Output the [x, y] coordinate of the center of the cell containing the given text.  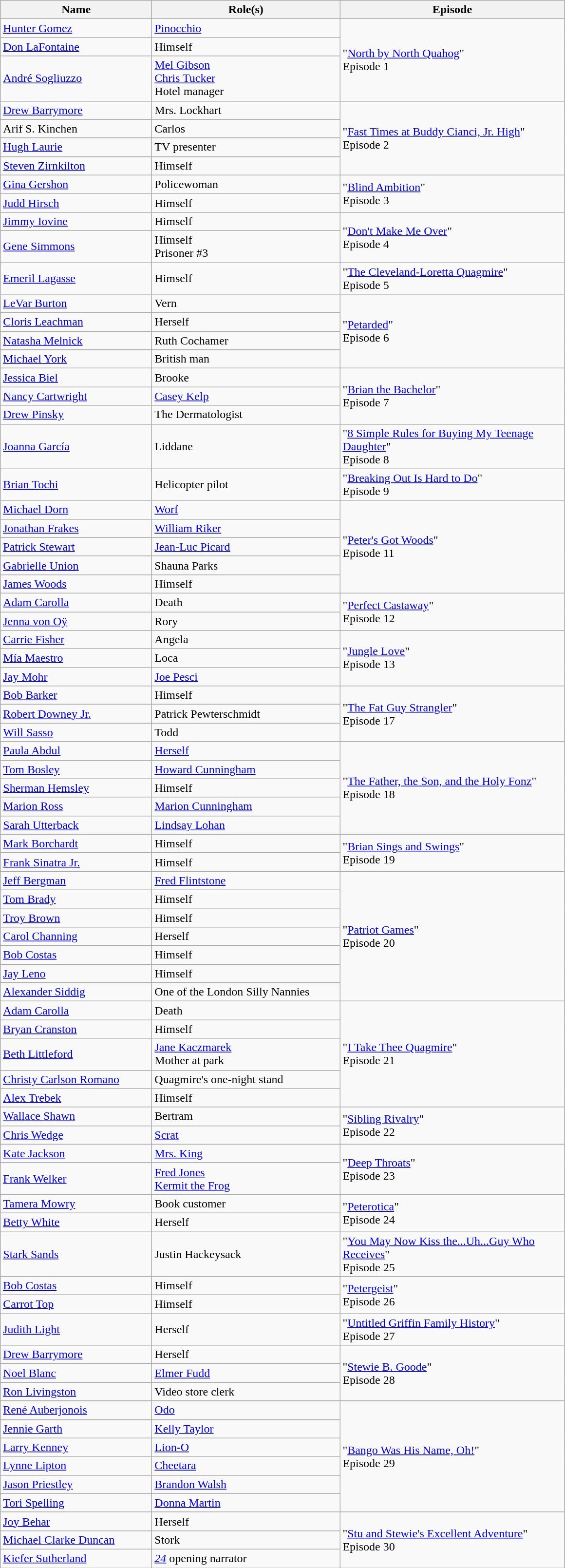
HimselfPrisoner #3 [246, 247]
Nancy Cartwright [76, 396]
"Untitled Griffin Family History"Episode 27 [452, 1329]
Jean-Luc Picard [246, 547]
Kiefer Sutherland [76, 1558]
Brian Tochi [76, 484]
Alexander Siddig [76, 992]
Michael Dorn [76, 510]
Jeff Bergman [76, 880]
Scrat [246, 1135]
Jay Mohr [76, 677]
"You May Now Kiss the...Uh...Guy Who Receives"Episode 25 [452, 1254]
Howard Cunningham [246, 769]
"Blind Ambition"Episode 3 [452, 193]
Frank Sinatra Jr. [76, 862]
Stork [246, 1540]
James Woods [76, 584]
Vern [246, 304]
Liddane [246, 446]
Loca [246, 658]
Chris Wedge [76, 1135]
Will Sasso [76, 732]
Ron Livingston [76, 1392]
Mark Borchardt [76, 843]
Kelly Taylor [246, 1429]
Cloris Leachman [76, 322]
Justin Hackeysack [246, 1254]
Lindsay Lohan [246, 825]
"Peter's Got Woods"Episode 11 [452, 547]
Book customer [246, 1204]
Judith Light [76, 1329]
Shauna Parks [246, 565]
"Perfect Castaway"Episode 12 [452, 612]
Alex Trebek [76, 1098]
Role(s) [246, 10]
"Bango Was His Name, Oh!"Episode 29 [452, 1456]
"Stu and Stewie's Excellent Adventure"Episode 30 [452, 1540]
"Brian Sings and Swings"Episode 19 [452, 853]
Frank Welker [76, 1178]
Worf [246, 510]
Troy Brown [76, 918]
Jane KaczmarekMother at park [246, 1054]
British man [246, 359]
Steven Zirnkilton [76, 166]
Christy Carlson Romano [76, 1079]
The Dermatologist [246, 415]
Mrs. King [246, 1153]
Donna Martin [246, 1503]
Patrick Stewart [76, 547]
Sarah Utterback [76, 825]
Joy Behar [76, 1521]
"The Fat Guy Strangler"Episode 17 [452, 714]
Beth Littleford [76, 1054]
Tom Brady [76, 899]
Paula Abdul [76, 751]
Betty White [76, 1222]
Fred JonesKermit the Frog [246, 1178]
Brooke [246, 378]
Carol Channing [76, 937]
One of the London Silly Nannies [246, 992]
Jonathan Frakes [76, 528]
Larry Kenney [76, 1447]
Tom Bosley [76, 769]
Judd Hirsch [76, 203]
Bryan Cranston [76, 1029]
Lion-O [246, 1447]
René Auberjonois [76, 1410]
Stark Sands [76, 1254]
"8 Simple Rules for Buying My Teenage Daughter"Episode 8 [452, 446]
Fred Flintstone [246, 880]
Ruth Cochamer [246, 341]
Casey Kelp [246, 396]
Gene Simmons [76, 247]
Jimmy Iovine [76, 221]
"North by North Quahog"Episode 1 [452, 60]
Todd [246, 732]
Joe Pesci [246, 677]
Joanna García [76, 446]
Bob Barker [76, 695]
Jay Leno [76, 974]
Bertram [246, 1116]
Lynne Lipton [76, 1466]
Kate Jackson [76, 1153]
Tori Spelling [76, 1503]
Mel GibsonChris TuckerHotel manager [246, 78]
Elmer Fudd [246, 1373]
Patrick Pewterschmidt [246, 714]
"Stewie B. Goode"Episode 28 [452, 1373]
"The Cleveland-Loretta Quagmire"Episode 5 [452, 278]
Don LaFontaine [76, 47]
Angela [246, 640]
"Patriot Games"Episode 20 [452, 936]
"Deep Throats"Episode 23 [452, 1169]
"Fast Times at Buddy Cianci, Jr. High"Episode 2 [452, 138]
Quagmire's one-night stand [246, 1079]
Name [76, 10]
Gina Gershon [76, 184]
Marion Cunningham [246, 806]
LeVar Burton [76, 304]
Pinocchio [246, 28]
Jennie Garth [76, 1429]
"Peterotica"Episode 24 [452, 1213]
"I Take Thee Quagmire"Episode 21 [452, 1054]
Arif S. Kinchen [76, 129]
Mrs. Lockhart [246, 110]
Brandon Walsh [246, 1484]
Michael York [76, 359]
24 opening narrator [246, 1558]
Hugh Laurie [76, 147]
Natasha Melnick [76, 341]
Emeril Lagasse [76, 278]
Sherman Hemsley [76, 788]
Odo [246, 1410]
Jenna von Oÿ [76, 621]
"The Father, the Son, and the Holy Fonz"Episode 18 [452, 788]
Hunter Gomez [76, 28]
"Jungle Love"Episode 13 [452, 658]
Episode [452, 10]
Jason Priestley [76, 1484]
"Petarded"Episode 6 [452, 331]
"Don't Make Me Over"Episode 4 [452, 237]
Helicopter pilot [246, 484]
Wallace Shawn [76, 1116]
Michael Clarke Duncan [76, 1540]
Drew Pinsky [76, 415]
Robert Downey Jr. [76, 714]
Policewoman [246, 184]
Video store clerk [246, 1392]
Carrot Top [76, 1304]
Jessica Biel [76, 378]
"Sibling Rivalry"Episode 22 [452, 1126]
"Petergeist"Episode 26 [452, 1295]
Mía Maestro [76, 658]
Rory [246, 621]
Carlos [246, 129]
André Sogliuzzo [76, 78]
William Riker [246, 528]
"Breaking Out Is Hard to Do"Episode 9 [452, 484]
TV presenter [246, 147]
Marion Ross [76, 806]
Noel Blanc [76, 1373]
Tamera Mowry [76, 1204]
Gabrielle Union [76, 565]
Cheetara [246, 1466]
"Brian the Bachelor"Episode 7 [452, 396]
Carrie Fisher [76, 640]
